Detect which cell encompasses the target text, then output its [x, y] center coordinate. 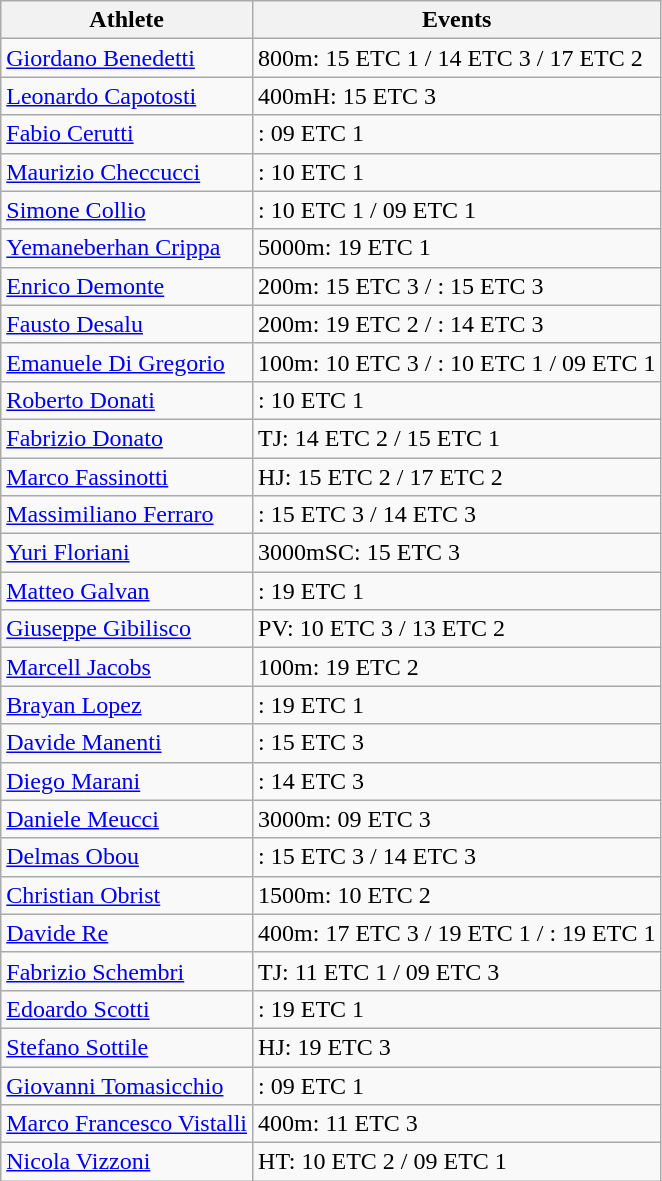
HJ: 19 ETC 3 [457, 1047]
Nicola Vizzoni [127, 1162]
100m: 10 ETC 3 / : 10 ETC 1 / 09 ETC 1 [457, 362]
Leonardo Capotosti [127, 96]
400m: 11 ETC 3 [457, 1124]
Christian Obrist [127, 895]
Fabrizio Schembri [127, 971]
Giuseppe Gibilisco [127, 629]
3000mSC: 15 ETC 3 [457, 553]
5000m: 19 ETC 1 [457, 248]
Roberto Donati [127, 400]
400m: 17 ETC 3 / 19 ETC 1 / : 19 ETC 1 [457, 933]
Diego Marani [127, 781]
Fabio Cerutti [127, 134]
HT: 10 ETC 2 / 09 ETC 1 [457, 1162]
Enrico Demonte [127, 286]
Marco Fassinotti [127, 477]
Simone Collio [127, 210]
3000m: 09 ETC 3 [457, 819]
Marcell Jacobs [127, 667]
Fausto Desalu [127, 324]
: 14 ETC 3 [457, 781]
Stefano Sottile [127, 1047]
200m: 15 ETC 3 / : 15 ETC 3 [457, 286]
Massimiliano Ferraro [127, 515]
Giordano Benedetti [127, 58]
Marco Francesco Vistalli [127, 1124]
Davide Manenti [127, 743]
Delmas Obou [127, 857]
TJ: 11 ETC 1 / 09 ETC 3 [457, 971]
1500m: 10 ETC 2 [457, 895]
Daniele Meucci [127, 819]
200m: 19 ETC 2 / : 14 ETC 3 [457, 324]
100m: 19 ETC 2 [457, 667]
Emanuele Di Gregorio [127, 362]
PV: 10 ETC 3 / 13 ETC 2 [457, 629]
Athlete [127, 20]
Fabrizio Donato [127, 438]
800m: 15 ETC 1 / 14 ETC 3 / 17 ETC 2 [457, 58]
Giovanni Tomasicchio [127, 1085]
Edoardo Scotti [127, 1009]
400mH: 15 ETC 3 [457, 96]
Yuri Floriani [127, 553]
Davide Re [127, 933]
Yemaneberhan Crippa [127, 248]
: 10 ETC 1 / 09 ETC 1 [457, 210]
Events [457, 20]
Brayan Lopez [127, 705]
HJ: 15 ETC 2 / 17 ETC 2 [457, 477]
Matteo Galvan [127, 591]
TJ: 14 ETC 2 / 15 ETC 1 [457, 438]
: 15 ETC 3 [457, 743]
Maurizio Checcucci [127, 172]
